Scan for the cell matching the given text and deliver its (X, Y) coordinate at center. 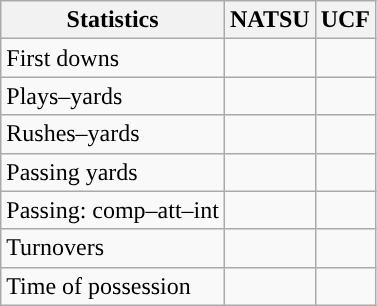
Plays–yards (113, 96)
Passing yards (113, 172)
Statistics (113, 20)
NATSU (270, 20)
Rushes–yards (113, 134)
First downs (113, 58)
UCF (345, 20)
Passing: comp–att–int (113, 210)
Turnovers (113, 248)
Time of possession (113, 286)
